Detect which cell encompasses the target text, then output its [X, Y] center coordinate. 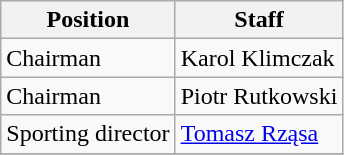
Staff [259, 20]
Sporting director [88, 134]
Position [88, 20]
Karol Klimczak [259, 58]
Tomasz Rząsa [259, 134]
Piotr Rutkowski [259, 96]
